Find where the given text appears and provide that cell's center as [x, y] coordinate. 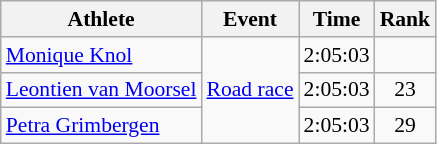
Rank [406, 19]
Time [337, 19]
Petra Grimbergen [102, 126]
Road race [250, 90]
Athlete [102, 19]
23 [406, 90]
Monique Knol [102, 55]
29 [406, 126]
Leontien van Moorsel [102, 90]
Event [250, 19]
